Output the [x, y] coordinate of the center of the cell containing the given text.  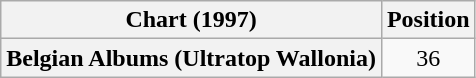
Chart (1997) [192, 20]
36 [428, 58]
Belgian Albums (Ultratop Wallonia) [192, 58]
Position [428, 20]
